Find where the given text appears and provide that cell's center as (X, Y) coordinate. 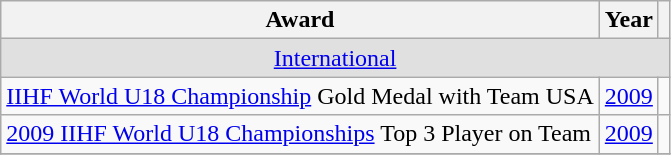
2009 IIHF World U18 Championships Top 3 Player on Team (300, 134)
Year (628, 20)
IIHF World U18 Championship Gold Medal with Team USA (300, 96)
Award (300, 20)
International (336, 58)
